Return (X, Y) of the center of cell containing provided text 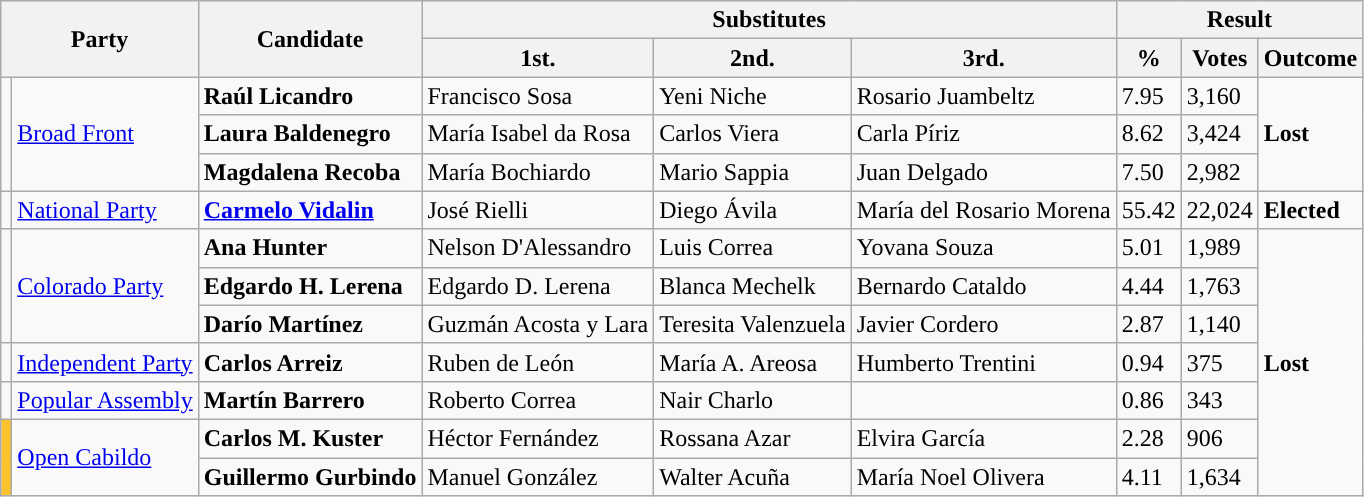
Edgardo H. Lerena (310, 286)
Javier Cordero (984, 324)
Elvira García (984, 438)
Elected (1310, 210)
Guillermo Gurbindo (310, 477)
Magdalena Recoba (310, 172)
3,160 (1220, 96)
343 (1220, 400)
375 (1220, 362)
4.11 (1148, 477)
Francisco Sosa (538, 96)
1,634 (1220, 477)
María Bochiardo (538, 172)
Laura Baldenegro (310, 134)
Walter Acuña (753, 477)
Votes (1220, 58)
Carmelo Vidalin (310, 210)
Yovana Souza (984, 248)
Carlos Viera (753, 134)
Rossana Azar (753, 438)
Popular Assembly (105, 400)
Rosario Juambeltz (984, 96)
National Party (105, 210)
María Isabel da Rosa (538, 134)
Humberto Trentini (984, 362)
2.28 (1148, 438)
22,024 (1220, 210)
Party (100, 39)
Carla Píriz (984, 134)
Edgardo D. Lerena (538, 286)
4.44 (1148, 286)
Juan Delgado (984, 172)
1,989 (1220, 248)
2,982 (1220, 172)
Carlos M. Kuster (310, 438)
Darío Martínez (310, 324)
Candidate (310, 39)
1,140 (1220, 324)
Open Cabildo (105, 457)
María del Rosario Morena (984, 210)
Broad Front (105, 134)
Independent Party (105, 362)
Carlos Arreiz (310, 362)
Yeni Niche (753, 96)
% (1148, 58)
3,424 (1220, 134)
1st. (538, 58)
Outcome (1310, 58)
Substitutes (769, 20)
8.62 (1148, 134)
5.01 (1148, 248)
Héctor Fernández (538, 438)
Roberto Correa (538, 400)
Colorado Party (105, 286)
0.86 (1148, 400)
María Noel Olivera (984, 477)
Guzmán Acosta y Lara (538, 324)
906 (1220, 438)
María A. Areosa (753, 362)
1,763 (1220, 286)
Result (1239, 20)
Teresita Valenzuela (753, 324)
Bernardo Cataldo (984, 286)
7.50 (1148, 172)
José Rielli (538, 210)
2nd. (753, 58)
55.42 (1148, 210)
Manuel González (538, 477)
7.95 (1148, 96)
Diego Ávila (753, 210)
Raúl Licandro (310, 96)
Nelson D'Alessandro (538, 248)
Mario Sappia (753, 172)
Luis Correa (753, 248)
2.87 (1148, 324)
Ruben de León (538, 362)
3rd. (984, 58)
Blanca Mechelk (753, 286)
Nair Charlo (753, 400)
Martín Barrero (310, 400)
0.94 (1148, 362)
Ana Hunter (310, 248)
